Extract the [X, Y] coordinate from the center of the cell holding the provided text.  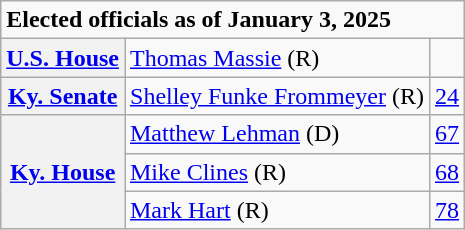
24 [448, 96]
Shelley Funke Frommeyer (R) [276, 96]
68 [448, 172]
Matthew Lehman (D) [276, 134]
Mark Hart (R) [276, 210]
78 [448, 210]
Thomas Massie (R) [276, 58]
Ky. House [63, 172]
Elected officials as of January 3, 2025 [233, 20]
67 [448, 134]
Mike Clines (R) [276, 172]
U.S. House [63, 58]
Ky. Senate [63, 96]
